Locate the cell with the specified text and output its (X, Y) center coordinate. 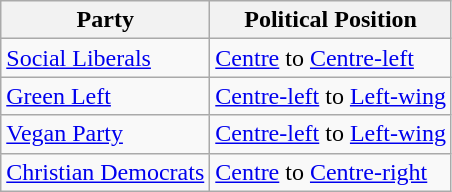
Christian Democrats (106, 172)
Vegan Party (106, 134)
Centre to Centre-right (331, 172)
Party (106, 20)
Centre to Centre-left (331, 58)
Political Position (331, 20)
Social Liberals (106, 58)
Green Left (106, 96)
